Determine the [x, y] coordinate at the center of the cell enclosing the given text.  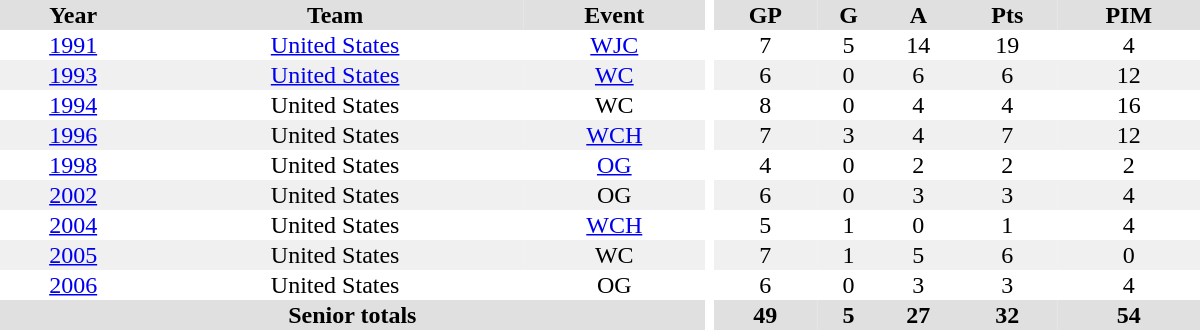
1993 [73, 75]
1991 [73, 45]
2004 [73, 225]
1998 [73, 165]
2002 [73, 195]
54 [1128, 315]
PIM [1128, 15]
49 [765, 315]
WJC [614, 45]
Pts [1007, 15]
Event [614, 15]
A [918, 15]
GP [765, 15]
1996 [73, 135]
G [848, 15]
Senior totals [352, 315]
Year [73, 15]
27 [918, 315]
14 [918, 45]
8 [765, 105]
19 [1007, 45]
Team [335, 15]
2006 [73, 285]
2005 [73, 255]
1994 [73, 105]
32 [1007, 315]
16 [1128, 105]
